Return (X, Y) of the center of cell containing provided text 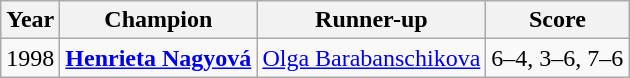
Champion (158, 20)
Runner-up (372, 20)
1998 (30, 58)
Olga Barabanschikova (372, 58)
Henrieta Nagyová (158, 58)
6–4, 3–6, 7–6 (558, 58)
Year (30, 20)
Score (558, 20)
